Pinpoint the cell where the given text exists, returning its (X, Y) midpoint coordinate. 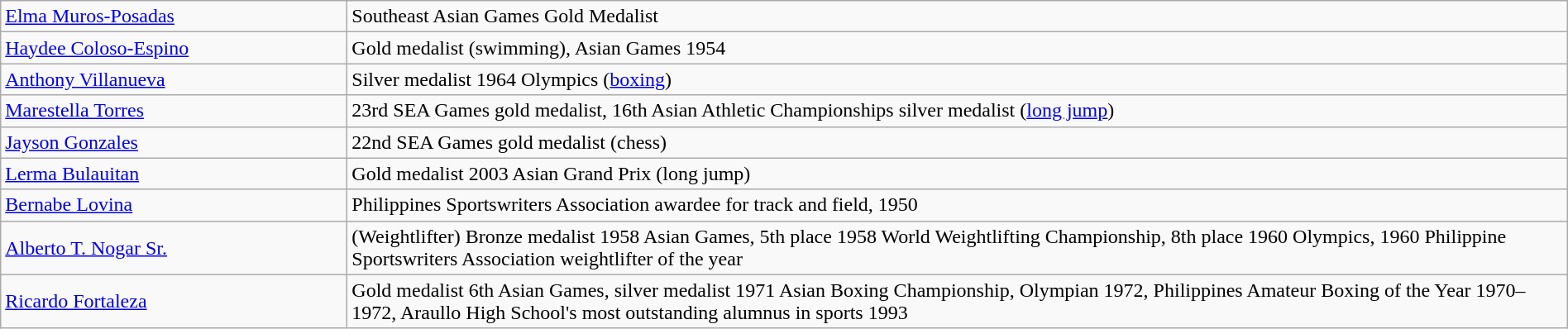
Southeast Asian Games Gold Medalist (958, 17)
23rd SEA Games gold medalist, 16th Asian Athletic Championships silver medalist (long jump) (958, 111)
Philippines Sportswriters Association awardee for track and field, 1950 (958, 205)
Gold medalist 2003 Asian Grand Prix (long jump) (958, 174)
Lerma Bulauitan (174, 174)
Gold medalist (swimming), Asian Games 1954 (958, 48)
Anthony Villanueva (174, 79)
Haydee Coloso-Espino (174, 48)
Elma Muros-Posadas (174, 17)
22nd SEA Games gold medalist (chess) (958, 142)
Alberto T. Nogar Sr. (174, 248)
Jayson Gonzales (174, 142)
Bernabe Lovina (174, 205)
Marestella Torres (174, 111)
Ricardo Fortaleza (174, 301)
Silver medalist 1964 Olympics (boxing) (958, 79)
